From the cell containing the given text, extract its center point as (X, Y) coordinate. 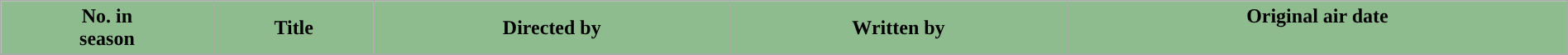
Title (294, 28)
Written by (898, 28)
No. inseason (108, 28)
Directed by (552, 28)
Original air date (1318, 28)
